Identify which cell holds the provided text, then report its [X, Y] central coordinate. 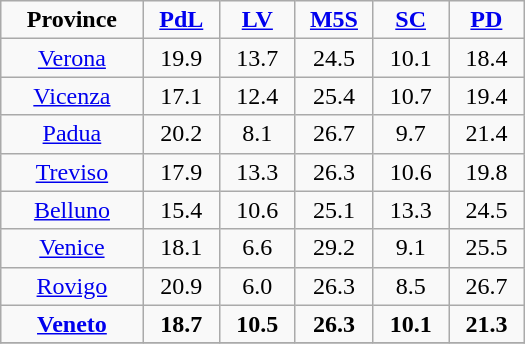
18.1 [181, 248]
18.4 [486, 58]
6.6 [257, 248]
25.4 [334, 96]
21.3 [486, 324]
19.4 [486, 96]
10.5 [257, 324]
17.1 [181, 96]
8.1 [257, 134]
13.7 [257, 58]
LV [257, 20]
Veneto [72, 324]
17.9 [181, 172]
Venice [72, 248]
Rovigo [72, 286]
Province [72, 20]
15.4 [181, 210]
20.2 [181, 134]
Vicenza [72, 96]
9.7 [411, 134]
Treviso [72, 172]
29.2 [334, 248]
20.9 [181, 286]
SC [411, 20]
10.7 [411, 96]
25.5 [486, 248]
Belluno [72, 210]
18.7 [181, 324]
19.9 [181, 58]
Verona [72, 58]
19.8 [486, 172]
12.4 [257, 96]
M5S [334, 20]
8.5 [411, 286]
PD [486, 20]
6.0 [257, 286]
25.1 [334, 210]
Padua [72, 134]
PdL [181, 20]
21.4 [486, 134]
9.1 [411, 248]
